Find where the given text appears and provide that cell's center as [X, Y] coordinate. 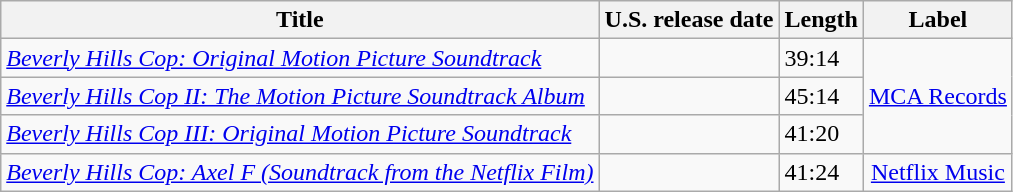
Title [300, 20]
Netflix Music [938, 172]
41:24 [821, 172]
45:14 [821, 96]
Beverly Hills Cop: Axel F (Soundtrack from the Netflix Film) [300, 172]
U.S. release date [689, 20]
Beverly Hills Cop II: The Motion Picture Soundtrack Album [300, 96]
Beverly Hills Cop: Original Motion Picture Soundtrack [300, 58]
MCA Records [938, 96]
41:20 [821, 134]
Label [938, 20]
39:14 [821, 58]
Length [821, 20]
Beverly Hills Cop III: Original Motion Picture Soundtrack [300, 134]
